From the cell containing the given text, extract its center point as (x, y) coordinate. 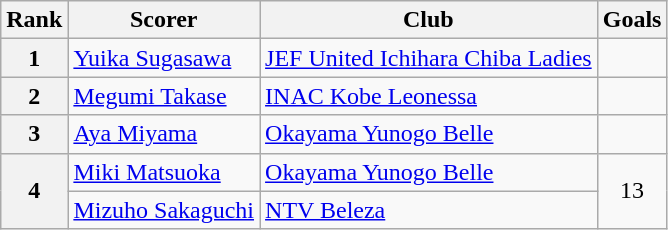
3 (34, 134)
Yuika Sugasawa (164, 58)
Goals (632, 20)
INAC Kobe Leonessa (429, 96)
Scorer (164, 20)
Club (429, 20)
JEF United Ichihara Chiba Ladies (429, 58)
2 (34, 96)
1 (34, 58)
Mizuho Sakaguchi (164, 210)
NTV Beleza (429, 210)
13 (632, 191)
Megumi Takase (164, 96)
Rank (34, 20)
Miki Matsuoka (164, 172)
4 (34, 191)
Aya Miyama (164, 134)
